Determine the (X, Y) coordinate at the center of the cell enclosing the given text.  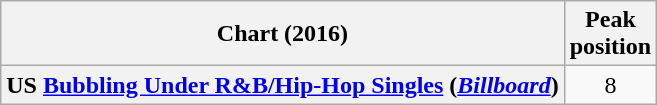
US Bubbling Under R&B/Hip-Hop Singles (Billboard) (282, 85)
Chart (2016) (282, 34)
8 (610, 85)
Peakposition (610, 34)
